Locate the cell with the specified text and output its (X, Y) center coordinate. 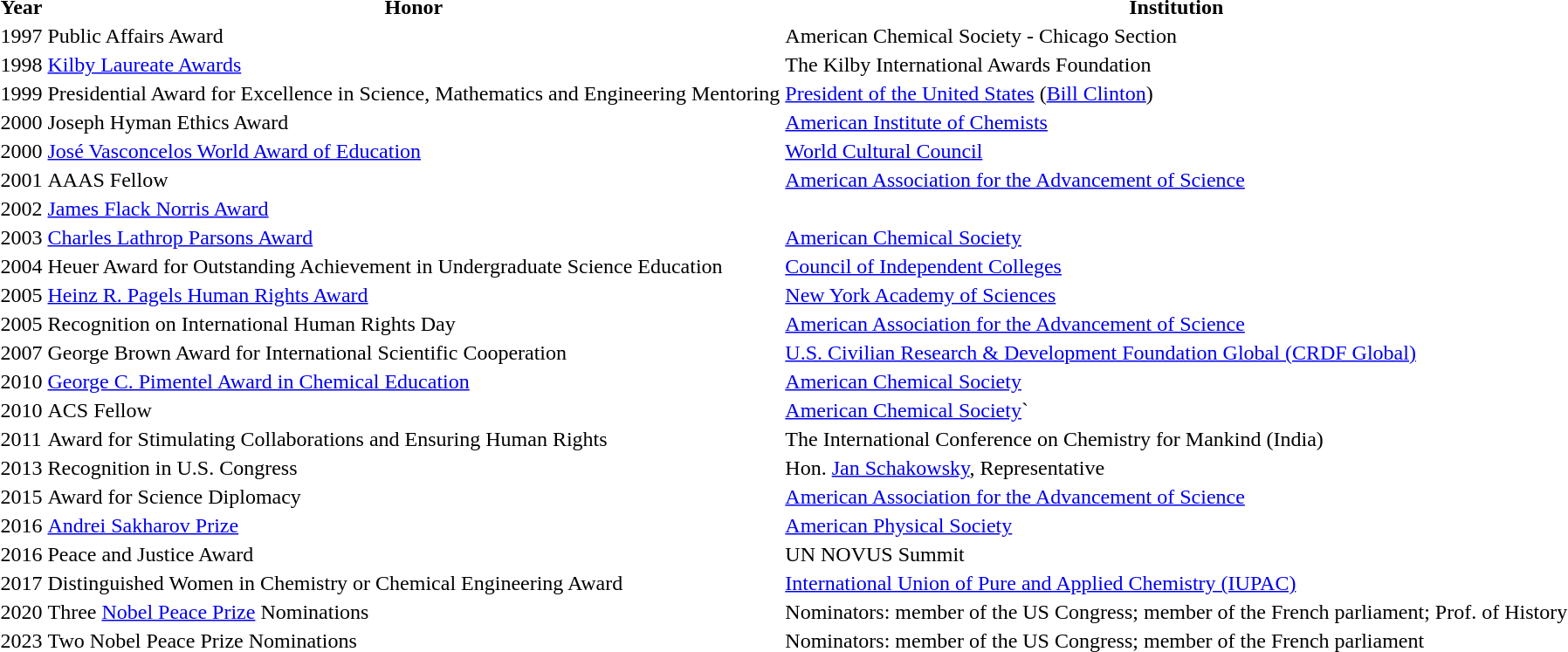
Heinz R. Pagels Human Rights Award (414, 295)
James Flack Norris Award (414, 209)
Three Nobel Peace Prize Nominations (414, 612)
Kilby Laureate Awards (414, 65)
ACS Fellow (414, 410)
Andrei Sakharov Prize (414, 525)
AAAS Fellow (414, 180)
Award for Science Diplomacy (414, 497)
José Vasconcelos World Award of Education (414, 151)
Heuer Award for Outstanding Achievement in Undergraduate Science Education (414, 266)
Recognition on International Human Rights Day (414, 324)
George C. Pimentel Award in Chemical Education (414, 381)
George Brown Award for International Scientific Cooperation (414, 353)
Charles Lathrop Parsons Award (414, 237)
Joseph Hyman Ethics Award (414, 122)
Public Affairs Award (414, 36)
Recognition in U.S. Congress (414, 468)
Presidential Award for Excellence in Science, Mathematics and Engineering Mentoring (414, 93)
Award for Stimulating Collaborations and Ensuring Human Rights (414, 439)
Distinguished Women in Chemistry or Chemical Engineering Award (414, 583)
Peace and Justice Award (414, 554)
